Provide the [X, Y] coordinate of the cell's center where the given text is located.  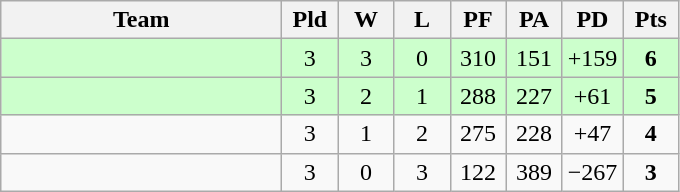
PD [592, 20]
+159 [592, 58]
5 [651, 96]
227 [534, 96]
Pts [651, 20]
Team [142, 20]
+47 [592, 134]
PF [478, 20]
275 [478, 134]
288 [478, 96]
W [366, 20]
−267 [592, 172]
4 [651, 134]
228 [534, 134]
L [422, 20]
389 [534, 172]
Pld [310, 20]
PA [534, 20]
6 [651, 58]
151 [534, 58]
310 [478, 58]
122 [478, 172]
+61 [592, 96]
